Provide the [X, Y] coordinate of the cell's center where the given text is located.  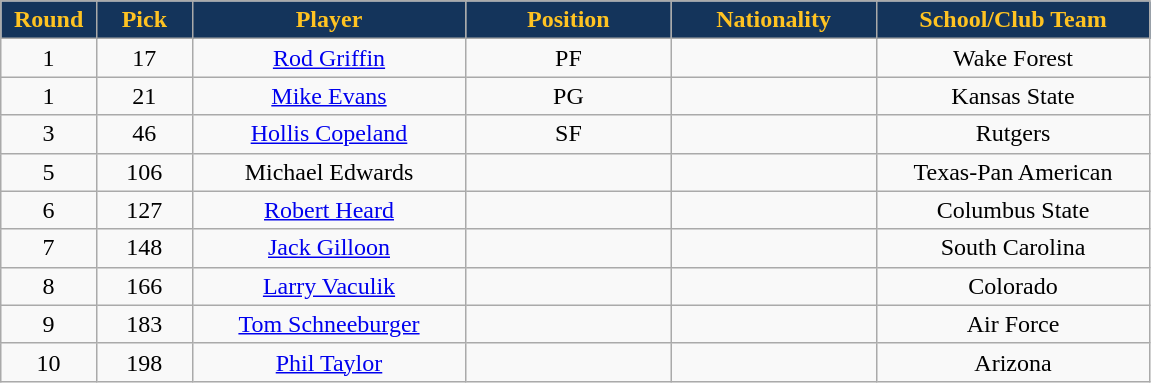
21 [144, 96]
Columbus State [1013, 210]
6 [49, 210]
7 [49, 248]
Colorado [1013, 286]
9 [49, 324]
Position [568, 20]
PF [568, 58]
Phil Taylor [329, 362]
School/Club Team [1013, 20]
127 [144, 210]
Nationality [774, 20]
Kansas State [1013, 96]
Jack Gilloon [329, 248]
Air Force [1013, 324]
Robert Heard [329, 210]
Pick [144, 20]
183 [144, 324]
17 [144, 58]
SF [568, 134]
8 [49, 286]
Round [49, 20]
10 [49, 362]
Texas-Pan American [1013, 172]
3 [49, 134]
PG [568, 96]
Player [329, 20]
South Carolina [1013, 248]
148 [144, 248]
Rutgers [1013, 134]
Arizona [1013, 362]
Larry Vaculik [329, 286]
Michael Edwards [329, 172]
Hollis Copeland [329, 134]
166 [144, 286]
Tom Schneeburger [329, 324]
198 [144, 362]
Wake Forest [1013, 58]
Mike Evans [329, 96]
5 [49, 172]
106 [144, 172]
46 [144, 134]
Rod Griffin [329, 58]
